Capture the cell that displays the provided text and extract its (x, y) central coordinate. 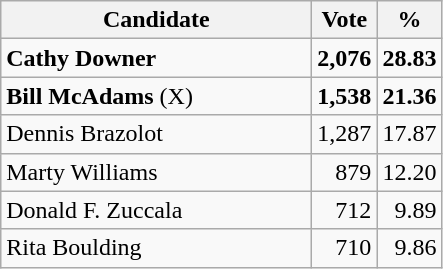
9.89 (410, 210)
712 (344, 210)
1,538 (344, 96)
21.36 (410, 96)
Dennis Brazolot (156, 134)
Bill McAdams (X) (156, 96)
Cathy Downer (156, 58)
2,076 (344, 58)
28.83 (410, 58)
9.86 (410, 248)
17.87 (410, 134)
12.20 (410, 172)
Marty Williams (156, 172)
Candidate (156, 20)
Vote (344, 20)
% (410, 20)
1,287 (344, 134)
Rita Boulding (156, 248)
Donald F. Zuccala (156, 210)
710 (344, 248)
879 (344, 172)
